Extract the [x, y] coordinate from the center of the cell holding the provided text.  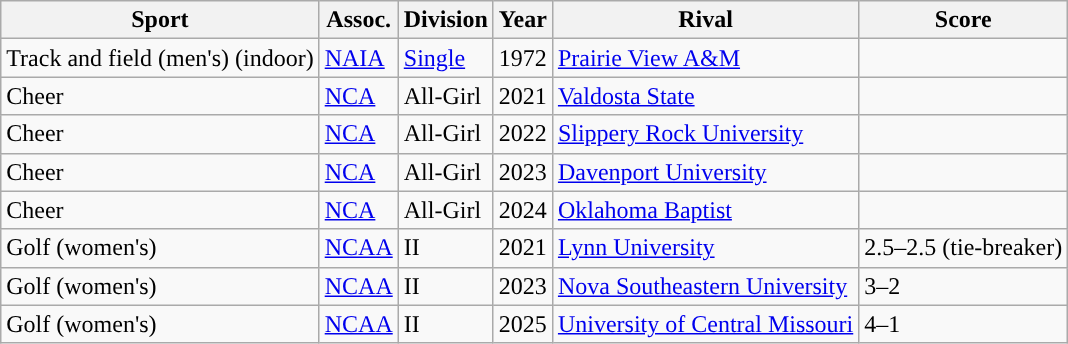
Sport [160, 20]
Lynn University [705, 248]
NAIA [358, 58]
Single [446, 58]
Valdosta State [705, 96]
Assoc. [358, 20]
2024 [522, 210]
2.5–2.5 (tie-breaker) [964, 248]
Track and field (men's) (indoor) [160, 58]
3–2 [964, 286]
Oklahoma Baptist [705, 210]
Nova Southeastern University [705, 286]
Year [522, 20]
Division [446, 20]
Prairie View A&M [705, 58]
Slippery Rock University [705, 134]
2022 [522, 134]
Score [964, 20]
4–1 [964, 324]
1972 [522, 58]
2025 [522, 324]
Rival [705, 20]
Davenport University [705, 172]
University of Central Missouri [705, 324]
